Return (x, y) of the center of cell containing provided text 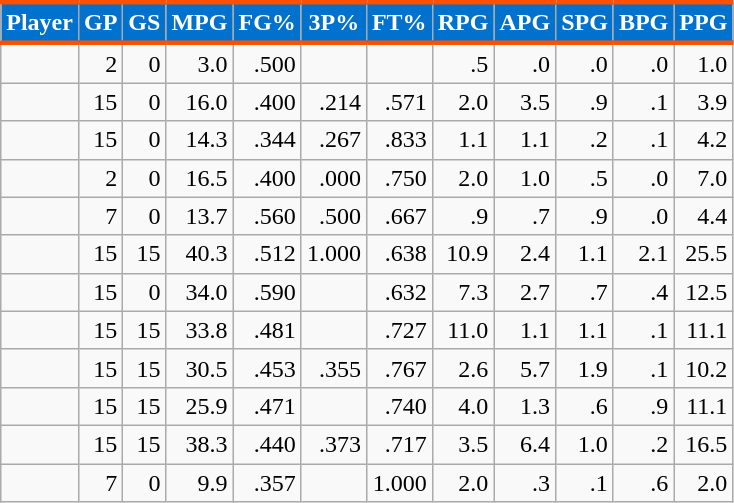
10.2 (704, 368)
30.5 (200, 368)
16.0 (200, 102)
4.0 (463, 406)
10.9 (463, 254)
.4 (643, 292)
.000 (334, 178)
BPG (643, 22)
MPG (200, 22)
.727 (399, 330)
2.1 (643, 254)
.512 (267, 254)
14.3 (200, 140)
7.0 (704, 178)
7.3 (463, 292)
25.9 (200, 406)
.590 (267, 292)
Player (40, 22)
.560 (267, 216)
GS (144, 22)
FT% (399, 22)
.357 (267, 483)
APG (525, 22)
.373 (334, 444)
3P% (334, 22)
.453 (267, 368)
6.4 (525, 444)
.471 (267, 406)
.740 (399, 406)
SPG (585, 22)
5.7 (525, 368)
.214 (334, 102)
.638 (399, 254)
.833 (399, 140)
2.6 (463, 368)
2.4 (525, 254)
3.0 (200, 63)
4.4 (704, 216)
40.3 (200, 254)
25.5 (704, 254)
.440 (267, 444)
34.0 (200, 292)
.717 (399, 444)
PPG (704, 22)
.750 (399, 178)
.632 (399, 292)
3.9 (704, 102)
.767 (399, 368)
.571 (399, 102)
2.7 (525, 292)
RPG (463, 22)
9.9 (200, 483)
33.8 (200, 330)
13.7 (200, 216)
1.3 (525, 406)
.3 (525, 483)
38.3 (200, 444)
12.5 (704, 292)
GP (100, 22)
4.2 (704, 140)
1.9 (585, 368)
.481 (267, 330)
.355 (334, 368)
.667 (399, 216)
FG% (267, 22)
11.0 (463, 330)
.267 (334, 140)
.344 (267, 140)
